Determine the [X, Y] coordinate at the center of the cell enclosing the given text.  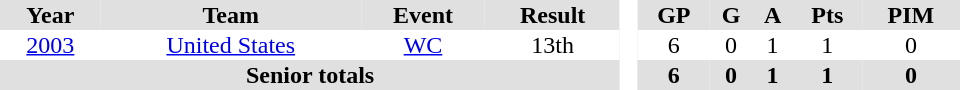
13th [552, 45]
A [773, 15]
Year [50, 15]
United States [231, 45]
Pts [828, 15]
Event [423, 15]
WC [423, 45]
2003 [50, 45]
Team [231, 15]
PIM [911, 15]
G [732, 15]
Result [552, 15]
GP [674, 15]
Senior totals [310, 75]
